Return (x, y) of the center of cell containing provided text 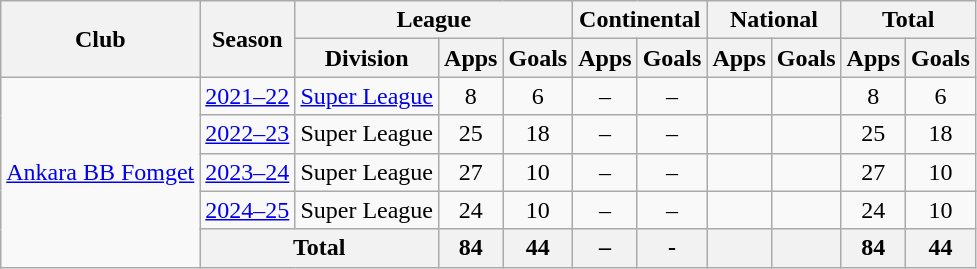
Division (367, 58)
2022–23 (248, 134)
- (672, 248)
2021–22 (248, 96)
League (434, 20)
Season (248, 39)
2023–24 (248, 172)
Club (100, 39)
Continental (640, 20)
Ankara BB Fomget (100, 172)
National (774, 20)
2024–25 (248, 210)
